Pinpoint the cell where the given text exists, returning its [X, Y] midpoint coordinate. 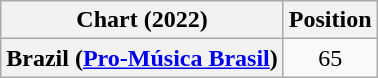
65 [330, 58]
Chart (2022) [142, 20]
Brazil (Pro-Música Brasil) [142, 58]
Position [330, 20]
